Return the (X, Y) coordinate for the center point of the cell that contains the specified text.  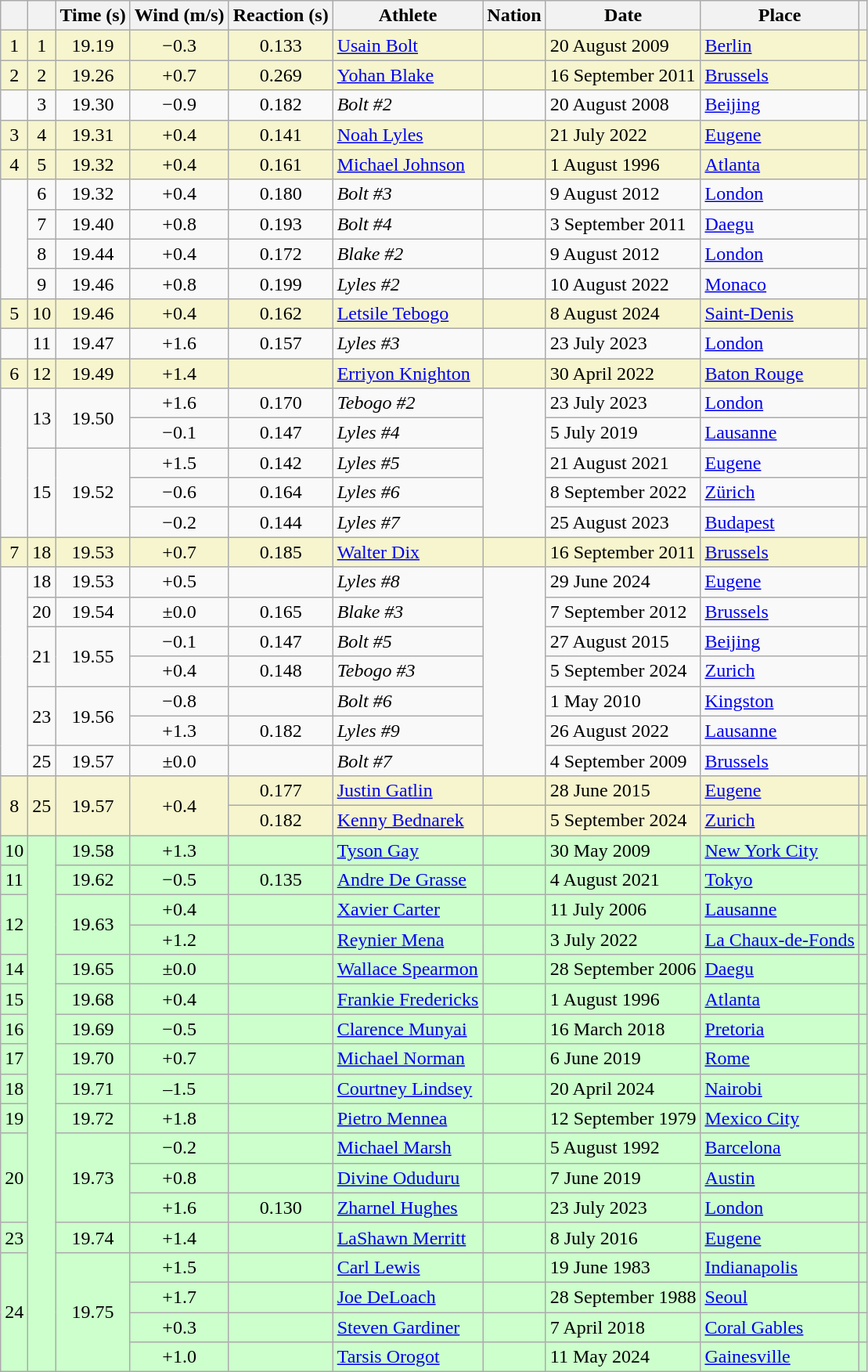
11 May 2024 (623, 1357)
17 (14, 1059)
Tyson Gay (408, 850)
Reaction (s) (280, 16)
3 July 2022 (623, 940)
Lyles #8 (408, 582)
19.26 (92, 75)
Lyles #6 (408, 493)
Michael Marsh (408, 1148)
Lyles #4 (408, 433)
21 August 2021 (623, 463)
−0.3 (179, 45)
Bolt #4 (408, 224)
Walter Dix (408, 552)
Lyles #5 (408, 463)
19.70 (92, 1059)
Steven Gardiner (408, 1327)
19.31 (92, 135)
Carl Lewis (408, 1267)
19.19 (92, 45)
19.74 (92, 1237)
Berlin (780, 45)
−0.6 (179, 493)
19.71 (92, 1089)
10 August 2022 (623, 283)
30 May 2009 (623, 850)
Divine Oduduru (408, 1178)
3 September 2011 (623, 224)
19.62 (92, 880)
0.170 (280, 403)
30 April 2022 (623, 374)
Date (623, 16)
19.75 (92, 1312)
0.142 (280, 463)
28 September 2006 (623, 969)
Austin (780, 1178)
Indianapolis (780, 1267)
Courtney Lindsey (408, 1089)
16 (14, 1029)
LaShawn Merritt (408, 1237)
8 July 2016 (623, 1237)
Reynier Mena (408, 940)
0.130 (280, 1208)
Athlete (408, 16)
19.49 (92, 374)
19.50 (92, 418)
Erriyon Knighton (408, 374)
Tokyo (780, 880)
Pretoria (780, 1029)
Bolt #2 (408, 105)
Pietro Mennea (408, 1118)
5 August 1992 (623, 1148)
20 August 2008 (623, 105)
19.55 (92, 656)
Gainesville (780, 1357)
0.165 (280, 612)
Coral Gables (780, 1327)
19.69 (92, 1029)
−0.8 (179, 701)
Frankie Fredericks (408, 999)
8 August 2024 (623, 313)
0.133 (280, 45)
Noah Lyles (408, 135)
Blake #3 (408, 612)
Baton Rouge (780, 374)
+1.7 (179, 1297)
Kingston (780, 701)
4 September 2009 (623, 760)
+0.3 (179, 1327)
29 June 2024 (623, 582)
19.68 (92, 999)
Michael Norman (408, 1059)
5 July 2019 (623, 433)
Barcelona (780, 1148)
Clarence Munyai (408, 1029)
16 March 2018 (623, 1029)
Bolt #3 (408, 194)
9 (42, 283)
19.52 (92, 493)
0.162 (280, 313)
19.40 (92, 224)
0.148 (280, 671)
Andre De Grasse (408, 880)
+1.8 (179, 1118)
19.47 (92, 343)
19.54 (92, 612)
Bolt #7 (408, 760)
0.141 (280, 135)
Bolt #6 (408, 701)
Time (s) (92, 16)
Xavier Carter (408, 910)
21 (42, 656)
Lyles #2 (408, 283)
+1.2 (179, 940)
Seoul (780, 1297)
Michael Johnson (408, 164)
19.63 (92, 925)
Monaco (780, 283)
20 August 2009 (623, 45)
Tebogo #2 (408, 403)
Zharnel Hughes (408, 1208)
New York City (780, 850)
20 April 2024 (623, 1089)
0.199 (280, 283)
Tarsis Orogot (408, 1357)
Wind (m/s) (179, 16)
0.135 (280, 880)
19.73 (92, 1178)
1 May 2010 (623, 701)
Saint-Denis (780, 313)
Wallace Spearmon (408, 969)
+0.5 (179, 582)
8 September 2022 (623, 493)
11 July 2006 (623, 910)
19.56 (92, 716)
0.172 (280, 254)
0.177 (280, 790)
25 August 2023 (623, 522)
12 September 1979 (623, 1118)
Letsile Tebogo (408, 313)
13 (42, 418)
19 June 1983 (623, 1267)
Rome (780, 1059)
7 September 2012 (623, 612)
Nairobi (780, 1089)
Lyles #7 (408, 522)
19.30 (92, 105)
0.157 (280, 343)
Bolt #5 (408, 641)
19.58 (92, 850)
19.65 (92, 969)
7 June 2019 (623, 1178)
14 (14, 969)
+1.0 (179, 1357)
0.161 (280, 164)
19 (14, 1118)
Lyles #9 (408, 731)
Mexico City (780, 1118)
19.44 (92, 254)
Lyles #3 (408, 343)
Usain Bolt (408, 45)
Zürich (780, 493)
Tebogo #3 (408, 671)
0.144 (280, 522)
24 (14, 1312)
–1.5 (179, 1089)
Kenny Bednarek (408, 820)
Yohan Blake (408, 75)
−0.9 (179, 105)
21 July 2022 (623, 135)
Blake #2 (408, 254)
28 September 1988 (623, 1297)
Justin Gatlin (408, 790)
La Chaux-de-Fonds (780, 940)
0.269 (280, 75)
26 August 2022 (623, 731)
28 June 2015 (623, 790)
Place (780, 16)
0.193 (280, 224)
0.164 (280, 493)
4 August 2021 (623, 880)
7 April 2018 (623, 1327)
19.72 (92, 1118)
0.180 (280, 194)
Budapest (780, 522)
Nation (514, 16)
0.185 (280, 552)
27 August 2015 (623, 641)
6 June 2019 (623, 1059)
Joe DeLoach (408, 1297)
